From the cell containing the given text, extract its center point as [X, Y] coordinate. 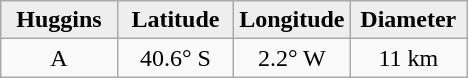
40.6° S [175, 58]
A [59, 58]
Huggins [59, 20]
Longitude [292, 20]
Latitude [175, 20]
Diameter [408, 20]
11 km [408, 58]
2.2° W [292, 58]
